Extract the [x, y] coordinate from the center of the cell holding the provided text.  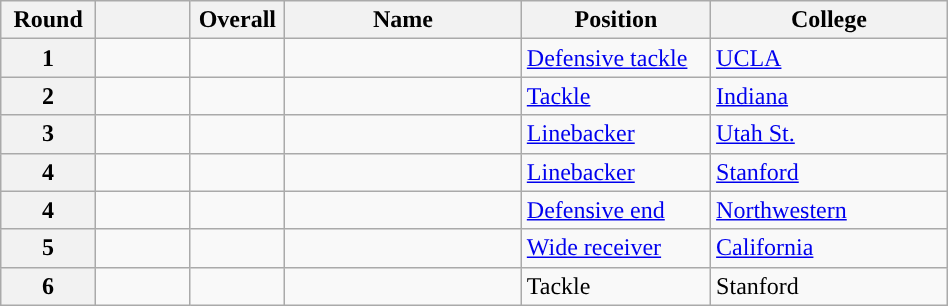
Utah St. [830, 134]
Defensive tackle [616, 58]
College [830, 20]
UCLA [830, 58]
6 [48, 286]
1 [48, 58]
2 [48, 96]
Name [404, 20]
3 [48, 134]
California [830, 248]
Northwestern [830, 210]
Wide receiver [616, 248]
Overall [238, 20]
Position [616, 20]
Defensive end [616, 210]
Indiana [830, 96]
Round [48, 20]
5 [48, 248]
